Determine the (x, y) coordinate at the center of the cell enclosing the given text.  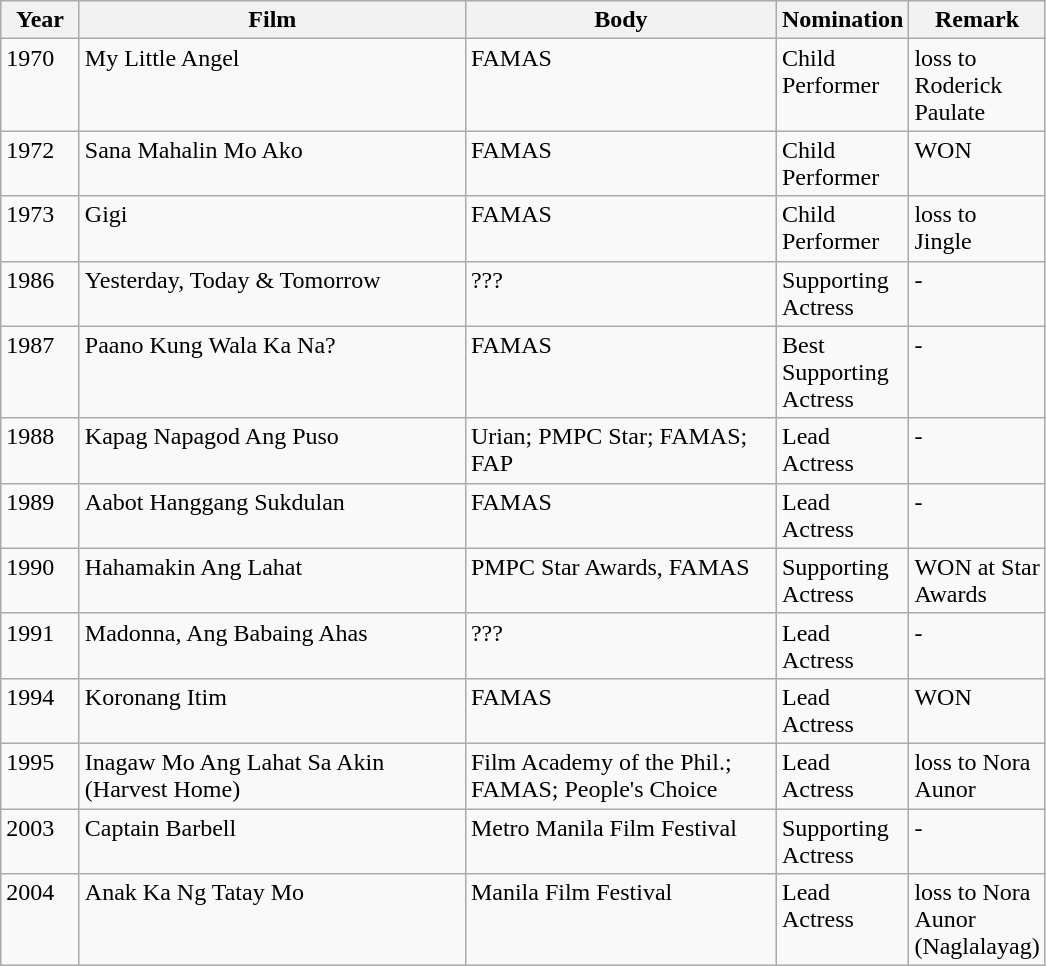
1972 (40, 164)
Metro Manila Film Festival (620, 840)
Paano Kung Wala Ka Na? (272, 372)
Aabot Hanggang Sukdulan (272, 516)
2003 (40, 840)
Body (620, 20)
loss to Roderick Paulate (977, 85)
Urian; PMPC Star; FAMAS; FAP (620, 450)
Yesterday, Today & Tomorrow (272, 294)
Hahamakin Ang Lahat (272, 580)
1973 (40, 228)
1991 (40, 646)
loss to Jingle (977, 228)
1987 (40, 372)
Captain Barbell (272, 840)
Remark (977, 20)
Film Academy of the Phil.; FAMAS; People's Choice (620, 776)
2004 (40, 920)
Kapag Napagod Ang Puso (272, 450)
Year (40, 20)
Film (272, 20)
1970 (40, 85)
My Little Angel (272, 85)
1989 (40, 516)
loss to Nora Aunor (977, 776)
1988 (40, 450)
loss to Nora Aunor (Naglalayag) (977, 920)
Nomination (842, 20)
Best Supporting Actress (842, 372)
PMPC Star Awards, FAMAS (620, 580)
Sana Mahalin Mo Ako (272, 164)
Koronang Itim (272, 710)
1995 (40, 776)
1994 (40, 710)
WON at Star Awards (977, 580)
Inagaw Mo Ang Lahat Sa Akin (Harvest Home) (272, 776)
Anak Ka Ng Tatay Mo (272, 920)
Gigi (272, 228)
Madonna, Ang Babaing Ahas (272, 646)
1986 (40, 294)
Manila Film Festival (620, 920)
1990 (40, 580)
